Determine the [X, Y] coordinate at the center of the cell enclosing the given text.  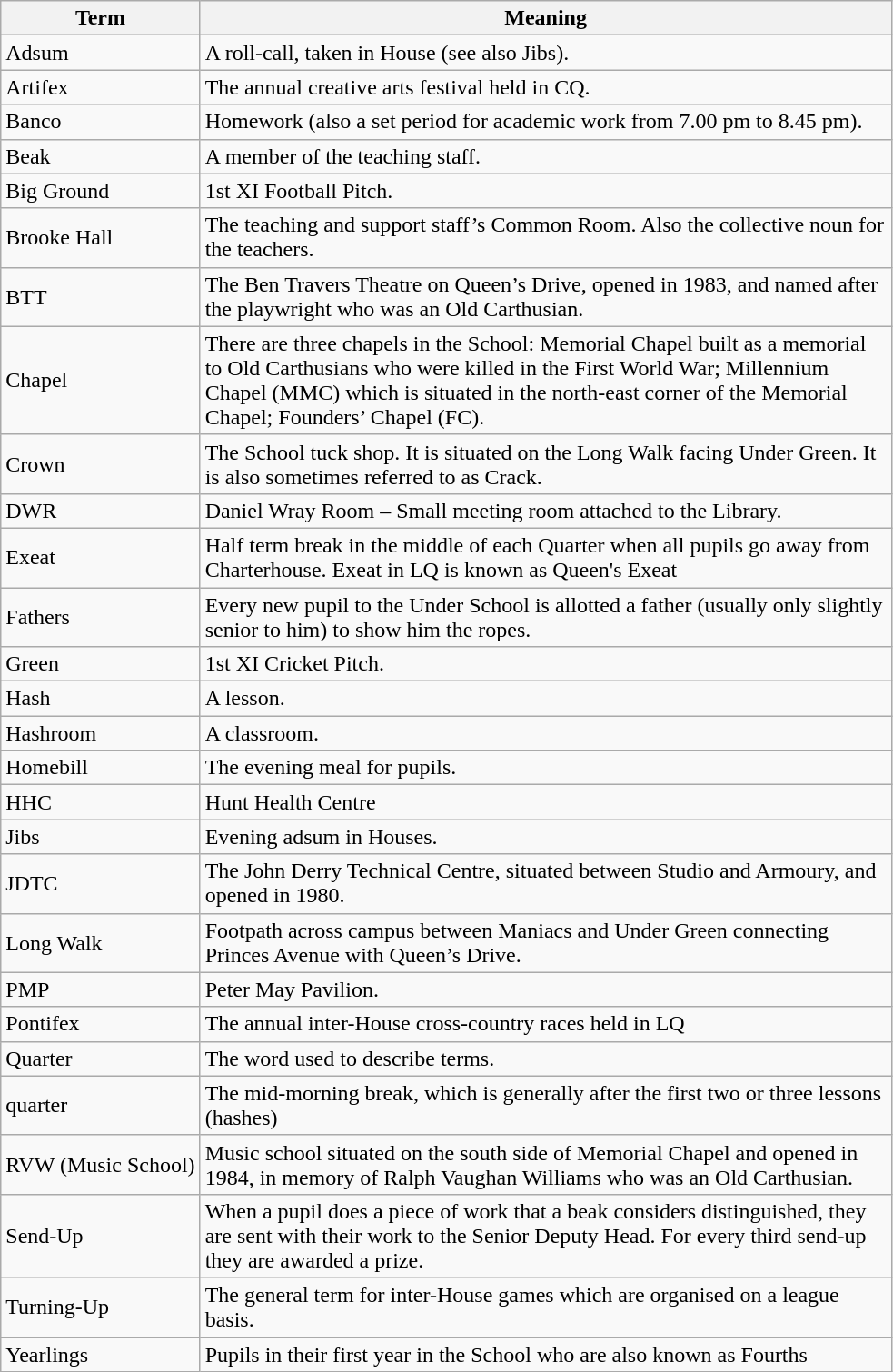
The teaching and support staff’s Common Room. Also the collective noun for the teachers. [545, 238]
Brooke Hall [100, 238]
The annual creative arts festival held in CQ. [545, 87]
HHC [100, 802]
The Ben Travers Theatre on Queen’s Drive, opened in 1983, and named after the playwright who was an Old Carthusian. [545, 296]
Footpath across campus between Maniacs and Under Green connecting Princes Avenue with Queen’s Drive. [545, 943]
Daniel Wray Room – Small meeting room attached to the Library. [545, 511]
The general term for inter-House games which are organised on a league basis. [545, 1307]
Jibs [100, 837]
The evening meal for pupils. [545, 768]
Half term break in the middle of each Quarter when all pupils go away from Charterhouse. Exeat in LQ is known as Queen's Exeat [545, 558]
PMP [100, 989]
JDTC [100, 883]
The School tuck shop. It is situated on the Long Walk facing Under Green. It is also sometimes referred to as Crack. [545, 463]
A classroom. [545, 733]
DWR [100, 511]
Homebill [100, 768]
Hashroom [100, 733]
Exeat [100, 558]
Big Ground [100, 191]
quarter [100, 1105]
Chapel [100, 380]
Pupils in their first year in the School who are also known as Fourths [545, 1355]
The John Derry Technical Centre, situated between Studio and Armoury, and opened in 1980. [545, 883]
A roll-call, taken in House (see also Jibs). [545, 53]
BTT [100, 296]
Term [100, 18]
Meaning [545, 18]
Hunt Health Centre [545, 802]
Quarter [100, 1059]
Turning-Up [100, 1307]
Send-Up [100, 1236]
A member of the teaching staff. [545, 156]
Peter May Pavilion. [545, 989]
The mid-morning break, which is generally after the first two or three lessons (hashes) [545, 1105]
Green [100, 664]
Homework (also a set period for academic work from 7.00 pm to 8.45 pm). [545, 122]
1st XI Football Pitch. [545, 191]
Long Walk [100, 943]
Hash [100, 699]
Yearlings [100, 1355]
Adsum [100, 53]
Music school situated on the south side of Memorial Chapel and opened in 1984, in memory of Ralph Vaughan Williams who was an Old Carthusian. [545, 1165]
The annual inter-House cross-country races held in LQ [545, 1024]
A lesson. [545, 699]
RVW (Music School) [100, 1165]
Pontifex [100, 1024]
1st XI Cricket Pitch. [545, 664]
The word used to describe terms. [545, 1059]
Every new pupil to the Under School is allotted a father (usually only slightly senior to him) to show him the ropes. [545, 616]
Artifex [100, 87]
Fathers [100, 616]
Evening adsum in Houses. [545, 837]
Beak [100, 156]
Banco [100, 122]
Crown [100, 463]
